Identify which cell holds the provided text, then report its (X, Y) central coordinate. 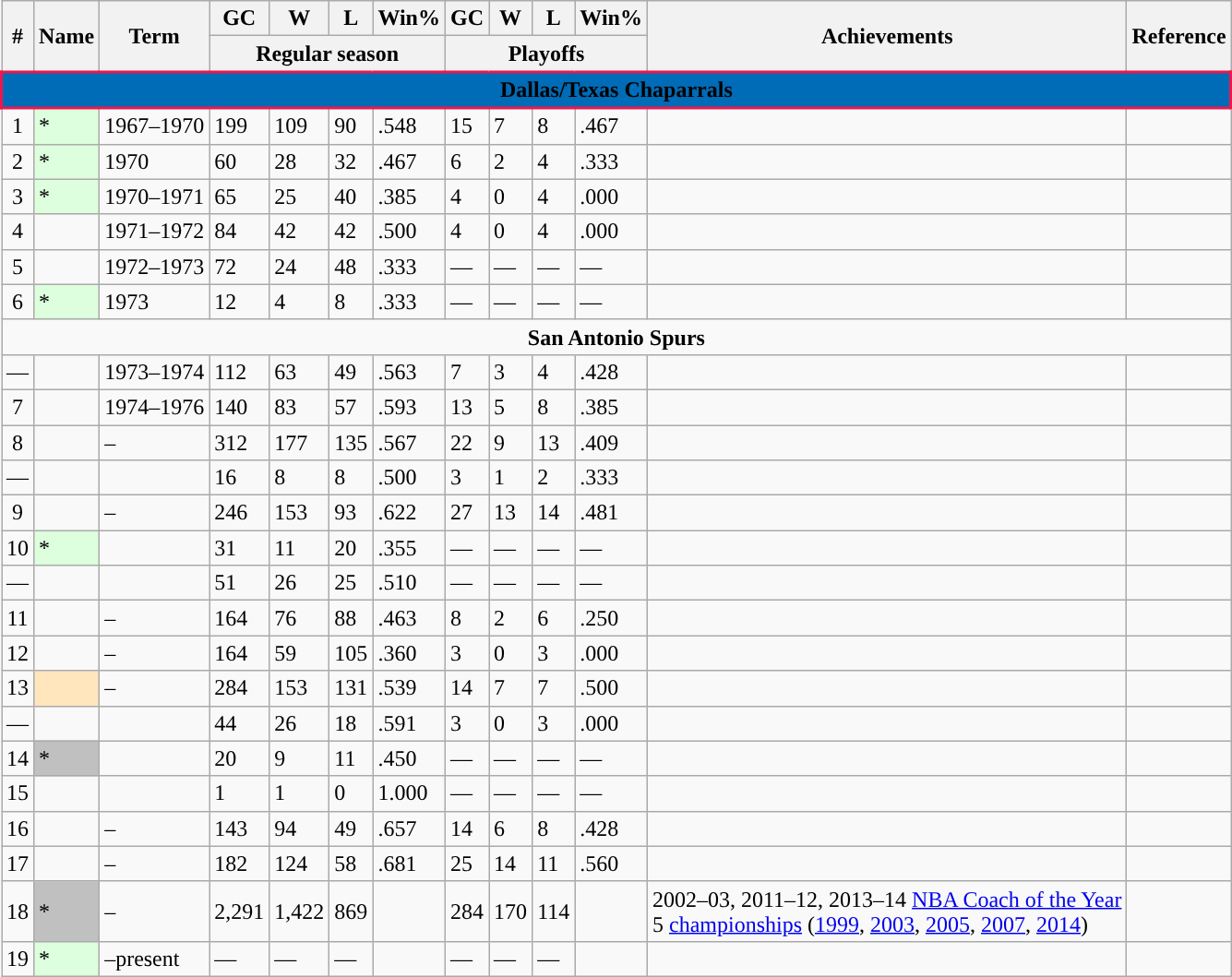
72 (240, 267)
76 (299, 618)
.481 (611, 513)
32 (351, 161)
.591 (410, 723)
143 (240, 828)
58 (351, 864)
Playoffs (546, 54)
48 (351, 267)
2002–03, 2011–12, 2013–14 NBA Coach of the Year5 championships (1999, 2003, 2005, 2007, 2014) (886, 911)
135 (351, 442)
1971–1972 (155, 232)
1974–1976 (155, 407)
31 (240, 548)
177 (299, 442)
105 (351, 653)
Name (66, 37)
90 (351, 125)
57 (351, 407)
112 (240, 372)
140 (240, 407)
17 (18, 864)
60 (240, 161)
.657 (410, 828)
Term (155, 37)
199 (240, 125)
22 (467, 442)
59 (299, 653)
88 (351, 618)
.409 (611, 442)
1972–1973 (155, 267)
San Antonio Spurs (616, 337)
.539 (410, 688)
.463 (410, 618)
1,422 (299, 911)
182 (240, 864)
109 (299, 125)
114 (554, 911)
27 (467, 513)
.563 (410, 372)
84 (240, 232)
28 (299, 161)
1.000 (410, 793)
Dallas/Texas Chaparrals (616, 90)
1973 (155, 302)
1967–1970 (155, 125)
44 (240, 723)
.593 (410, 407)
93 (351, 513)
# (18, 37)
10 (18, 548)
65 (240, 197)
24 (299, 267)
.567 (410, 442)
63 (299, 372)
.622 (410, 513)
Achievements (886, 37)
.355 (410, 548)
40 (351, 197)
124 (299, 864)
131 (351, 688)
94 (299, 828)
1970–1971 (155, 197)
170 (511, 911)
312 (240, 442)
2,291 (240, 911)
.450 (410, 758)
51 (240, 583)
869 (351, 911)
.510 (410, 583)
Regular season (328, 54)
Reference (1179, 37)
.681 (410, 864)
246 (240, 513)
.360 (410, 653)
–present (155, 959)
1970 (155, 161)
83 (299, 407)
.560 (611, 864)
19 (18, 959)
.250 (611, 618)
1973–1974 (155, 372)
.548 (410, 125)
